Pinpoint the cell where the given text exists, returning its [X, Y] midpoint coordinate. 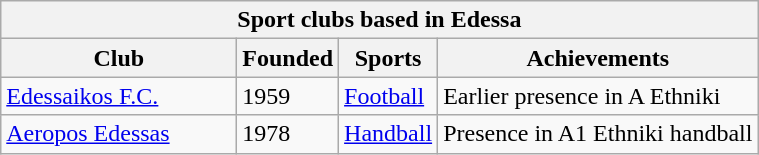
Sport clubs based in Edessa [380, 20]
Aeropos Edessas [119, 134]
Presence in A1 Ethniki handball [598, 134]
Edessaikos F.C. [119, 96]
1959 [288, 96]
Founded [288, 58]
Sports [388, 58]
1978 [288, 134]
Earlier presence in A Ethniki [598, 96]
Achievements [598, 58]
Football [388, 96]
Handball [388, 134]
Club [119, 58]
